Return the [X, Y] coordinate for the center point of the cell that contains the specified text.  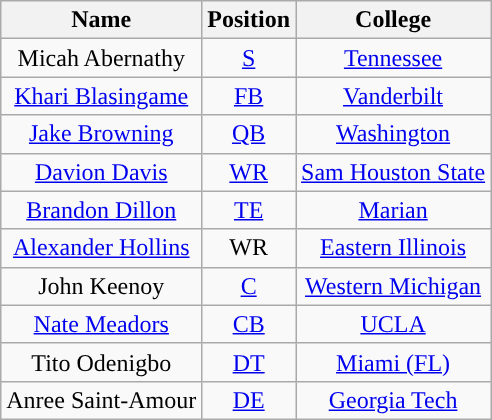
Micah Abernathy [102, 58]
QB [249, 134]
Miami (FL) [394, 362]
Position [249, 20]
College [394, 20]
FB [249, 96]
Western Michigan [394, 286]
Washington [394, 134]
CB [249, 324]
DT [249, 362]
S [249, 58]
Davion Davis [102, 172]
Eastern Illinois [394, 248]
Alexander Hollins [102, 248]
Brandon Dillon [102, 210]
TE [249, 210]
Name [102, 20]
Tennessee [394, 58]
C [249, 286]
John Keenoy [102, 286]
Anree Saint-Amour [102, 400]
Georgia Tech [394, 400]
Nate Meadors [102, 324]
Jake Browning [102, 134]
Sam Houston State [394, 172]
Marian [394, 210]
UCLA [394, 324]
Khari Blasingame [102, 96]
Vanderbilt [394, 96]
DE [249, 400]
Tito Odenigbo [102, 362]
